Provide the (x, y) coordinate of the cell's center where the given text is located.  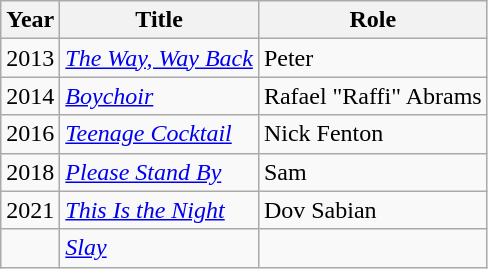
2021 (30, 210)
Role (372, 20)
This Is the Night (160, 210)
2016 (30, 134)
Nick Fenton (372, 134)
Year (30, 20)
2013 (30, 58)
2018 (30, 172)
Peter (372, 58)
Boychoir (160, 96)
Teenage Cocktail (160, 134)
Rafael "Raffi" Abrams (372, 96)
Please Stand By (160, 172)
2014 (30, 96)
Title (160, 20)
Sam (372, 172)
The Way, Way Back (160, 58)
Slay (160, 248)
Dov Sabian (372, 210)
